Detect which cell encompasses the target text, then output its [x, y] center coordinate. 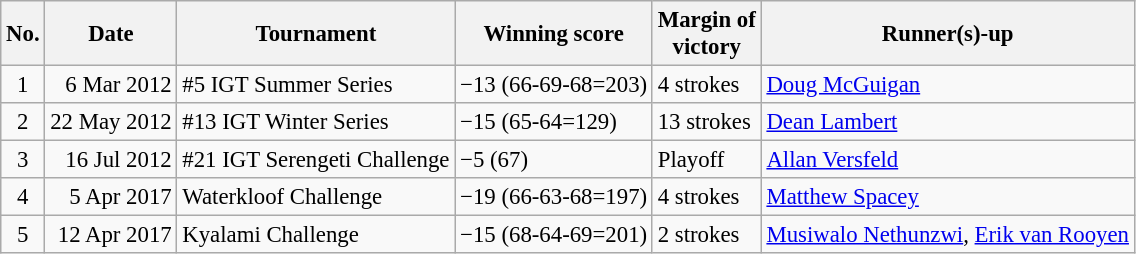
5 [23, 235]
13 strokes [706, 122]
12 Apr 2017 [111, 235]
22 May 2012 [111, 122]
−13 (66-69-68=203) [554, 85]
Matthew Spacey [948, 197]
#13 IGT Winter Series [316, 122]
#21 IGT Serengeti Challenge [316, 160]
Kyalami Challenge [316, 235]
Winning score [554, 34]
Allan Versfeld [948, 160]
1 [23, 85]
Waterkloof Challenge [316, 197]
Doug McGuigan [948, 85]
2 strokes [706, 235]
5 Apr 2017 [111, 197]
−15 (65-64=129) [554, 122]
−5 (67) [554, 160]
Margin ofvictory [706, 34]
Playoff [706, 160]
3 [23, 160]
No. [23, 34]
2 [23, 122]
−19 (66-63-68=197) [554, 197]
6 Mar 2012 [111, 85]
Runner(s)-up [948, 34]
Musiwalo Nethunzwi, Erik van Rooyen [948, 235]
16 Jul 2012 [111, 160]
Date [111, 34]
Tournament [316, 34]
4 [23, 197]
−15 (68-64-69=201) [554, 235]
#5 IGT Summer Series [316, 85]
Dean Lambert [948, 122]
